Search for the cell housing the specified text and yield its [X, Y] center coordinate. 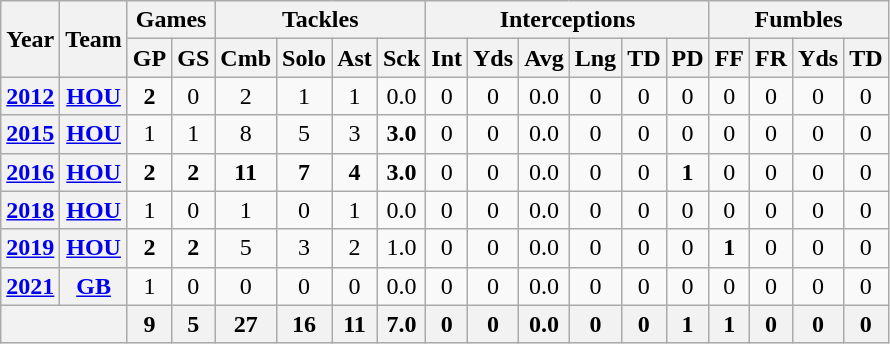
GS [194, 58]
27 [246, 324]
1.0 [401, 248]
Int [447, 58]
2021 [30, 286]
Team [94, 39]
Tackles [320, 20]
GP [149, 58]
Avg [544, 58]
2019 [30, 248]
Games [170, 20]
9 [149, 324]
16 [304, 324]
2016 [30, 172]
Fumbles [798, 20]
FF [729, 58]
2012 [30, 96]
Cmb [246, 58]
GB [94, 286]
2015 [30, 134]
Lng [595, 58]
Year [30, 39]
Ast [355, 58]
7.0 [401, 324]
8 [246, 134]
Solo [304, 58]
2018 [30, 210]
Sck [401, 58]
PD [688, 58]
7 [304, 172]
Interceptions [568, 20]
FR [772, 58]
4 [355, 172]
